Determine the (x, y) coordinate at the center of the cell enclosing the given text.  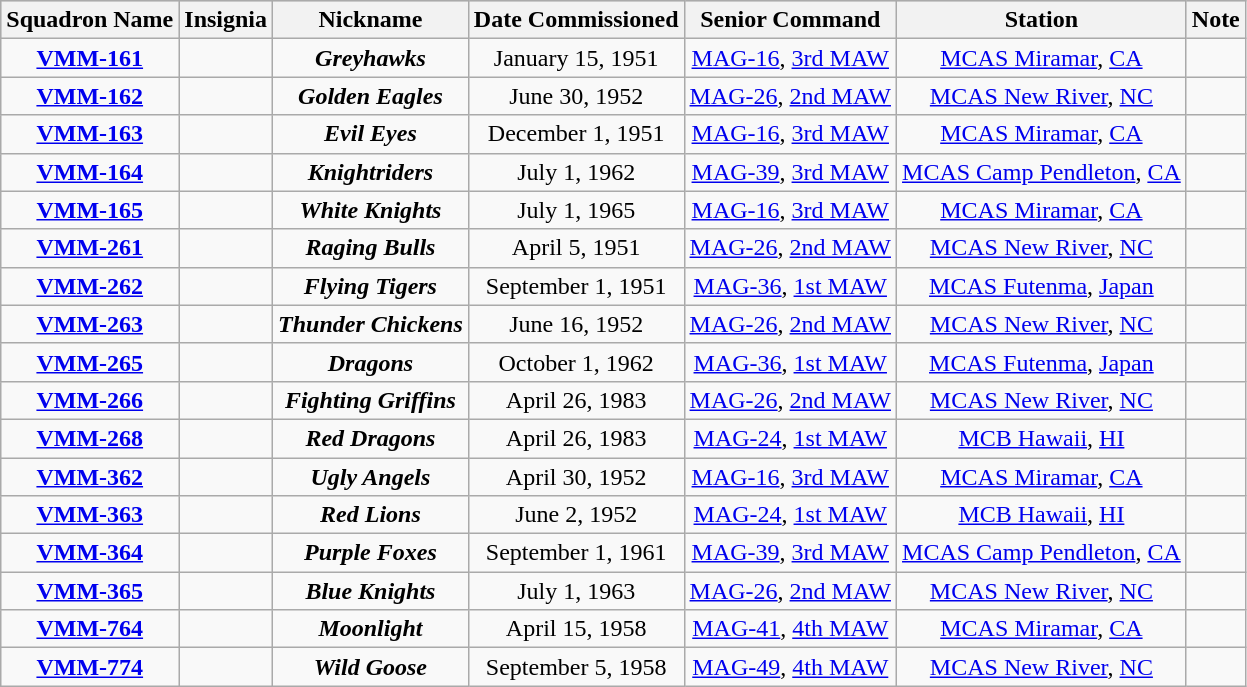
October 1, 1962 (576, 362)
VMM-165 (90, 210)
Greyhawks (371, 58)
July 1, 1962 (576, 172)
Evil Eyes (371, 134)
September 1, 1951 (576, 286)
VMM-162 (90, 96)
VMM-263 (90, 324)
VMM-266 (90, 400)
Moonlight (371, 629)
Thunder Chickens (371, 324)
April 5, 1951 (576, 248)
April 15, 1958 (576, 629)
Insignia (226, 20)
January 15, 1951 (576, 58)
VMM-362 (90, 477)
Golden Eagles (371, 96)
VMM-262 (90, 286)
Blue Knights (371, 591)
White Knights (371, 210)
VMM-764 (90, 629)
Red Dragons (371, 438)
June 16, 1952 (576, 324)
Flying Tigers (371, 286)
Squadron Name (90, 20)
Ugly Angels (371, 477)
Note (1216, 20)
VMM-365 (90, 591)
Raging Bulls (371, 248)
VMM-268 (90, 438)
Senior Command (790, 20)
VMM-774 (90, 667)
VMM-261 (90, 248)
Date Commissioned (576, 20)
Red Lions (371, 515)
MAG-41, 4th MAW (790, 629)
Wild Goose (371, 667)
VMM-363 (90, 515)
July 1, 1963 (576, 591)
MAG-49, 4th MAW (790, 667)
Station (1042, 20)
VMM-163 (90, 134)
VMM-265 (90, 362)
July 1, 1965 (576, 210)
June 30, 1952 (576, 96)
Purple Foxes (371, 553)
VMM-164 (90, 172)
Nickname (371, 20)
December 1, 1951 (576, 134)
September 1, 1961 (576, 553)
VMM-161 (90, 58)
June 2, 1952 (576, 515)
April 30, 1952 (576, 477)
Knightriders (371, 172)
Dragons (371, 362)
Fighting Griffins (371, 400)
September 5, 1958 (576, 667)
VMM-364 (90, 553)
